Output the (x, y) coordinate of the center of the cell containing the given text.  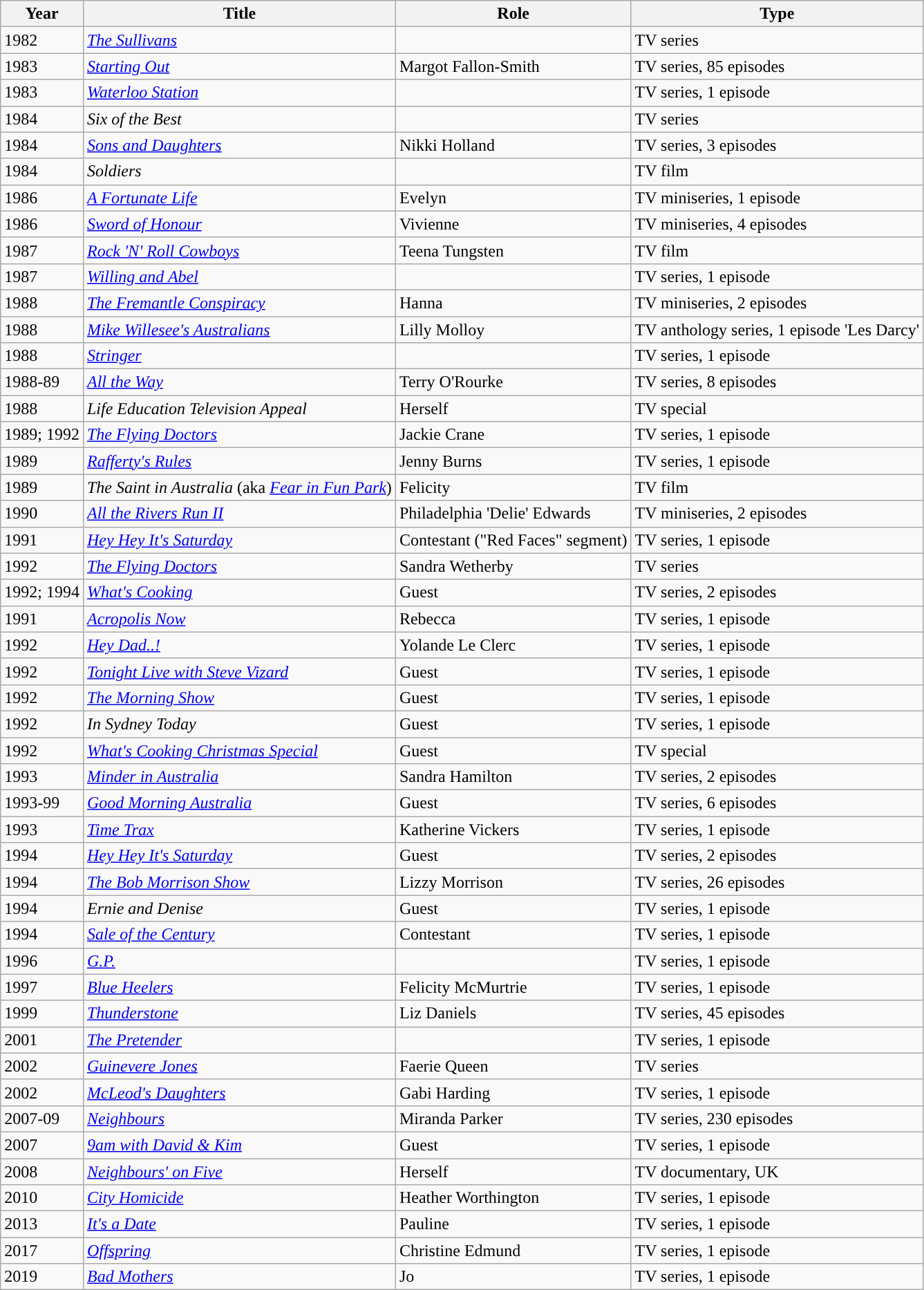
Contestant (513, 935)
Starting Out (239, 66)
Pauline (513, 1224)
TV miniseries, 4 episodes (777, 224)
2007-09 (42, 1119)
TV series, 45 episodes (777, 1013)
A Fortunate Life (239, 198)
All the Way (239, 382)
2001 (42, 1040)
Stringer (239, 356)
Rock 'N' Roll Cowboys (239, 250)
1996 (42, 961)
1990 (42, 514)
Hey Dad..! (239, 645)
Margot Fallon-Smith (513, 66)
1982 (42, 40)
TV series, 85 episodes (777, 66)
Sandra Hamilton (513, 777)
G.P. (239, 961)
Neighbours' on Five (239, 1172)
Six of the Best (239, 119)
Sword of Honour (239, 224)
Minder in Australia (239, 777)
Teena Tungsten (513, 250)
Sale of the Century (239, 935)
9am with David & Kim (239, 1145)
Yolande Le Clerc (513, 645)
Lilly Molloy (513, 330)
Tonight Live with Steve Vizard (239, 671)
Hanna (513, 303)
Mike Willesee's Australians (239, 330)
Title (239, 14)
TV series, 26 episodes (777, 882)
It's a Date (239, 1224)
The Pretender (239, 1040)
TV series, 230 episodes (777, 1119)
Philadelphia 'Delie' Edwards (513, 514)
Faerie Queen (513, 1066)
1992; 1994 (42, 592)
TV series, 6 episodes (777, 803)
Willing and Abel (239, 277)
Waterloo Station (239, 93)
Liz Daniels (513, 1013)
Lizzy Morrison (513, 882)
McLeod's Daughters (239, 1092)
Good Morning Australia (239, 803)
Jackie Crane (513, 435)
2008 (42, 1172)
2017 (42, 1251)
The Fremantle Conspiracy (239, 303)
Year (42, 14)
Contestant ("Red Faces" segment) (513, 540)
Thunderstone (239, 1013)
2019 (42, 1277)
2010 (42, 1198)
The Morning Show (239, 698)
Gabi Harding (513, 1092)
Terry O'Rourke (513, 382)
What's Cooking (239, 592)
1989; 1992 (42, 435)
Guinevere Jones (239, 1066)
2013 (42, 1224)
TV series, 8 episodes (777, 382)
The Saint in Australia (aka Fear in Fun Park) (239, 487)
Type (777, 14)
Nikki Holland (513, 145)
TV documentary, UK (777, 1172)
Sandra Wetherby (513, 566)
Role (513, 14)
Ernie and Denise (239, 908)
1999 (42, 1013)
Acropolis Now (239, 619)
Offspring (239, 1251)
Felicity (513, 487)
2007 (42, 1145)
Rafferty's Rules (239, 461)
Heather Worthington (513, 1198)
Neighbours (239, 1119)
City Homicide (239, 1198)
Jo (513, 1277)
1993-99 (42, 803)
TV miniseries, 1 episode (777, 198)
Bad Mothers (239, 1277)
Miranda Parker (513, 1119)
Life Education Television Appeal (239, 409)
TV anthology series, 1 episode 'Les Darcy' (777, 330)
The Bob Morrison Show (239, 882)
Christine Edmund (513, 1251)
Katherine Vickers (513, 830)
TV series, 3 episodes (777, 145)
In Sydney Today (239, 724)
What's Cooking Christmas Special (239, 750)
1988-89 (42, 382)
Rebecca (513, 619)
All the Rivers Run II (239, 514)
Evelyn (513, 198)
Blue Heelers (239, 987)
The Sullivans (239, 40)
Vivienne (513, 224)
Sons and Daughters (239, 145)
Time Trax (239, 830)
Soldiers (239, 171)
1997 (42, 987)
Felicity McMurtrie (513, 987)
Jenny Burns (513, 461)
